Detect which cell encompasses the target text, then output its (x, y) center coordinate. 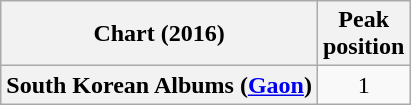
South Korean Albums (Gaon) (160, 85)
Chart (2016) (160, 34)
1 (363, 85)
Peakposition (363, 34)
